Pinpoint the cell where the given text exists, returning its (X, Y) midpoint coordinate. 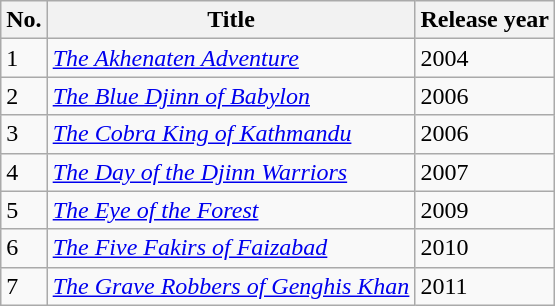
2010 (485, 248)
1 (24, 58)
The Grave Robbers of Genghis Khan (231, 286)
The Akhenaten Adventure (231, 58)
The Cobra King of Kathmandu (231, 134)
4 (24, 172)
The Blue Djinn of Babylon (231, 96)
2009 (485, 210)
3 (24, 134)
The Day of the Djinn Warriors (231, 172)
2011 (485, 286)
7 (24, 286)
6 (24, 248)
2007 (485, 172)
Release year (485, 20)
The Eye of the Forest (231, 210)
2004 (485, 58)
5 (24, 210)
2 (24, 96)
No. (24, 20)
The Five Fakirs of Faizabad (231, 248)
Title (231, 20)
